Search for the cell housing the specified text and yield its [X, Y] center coordinate. 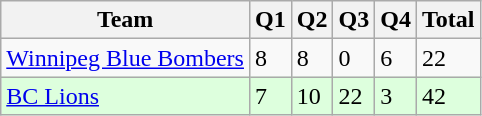
Winnipeg Blue Bombers [126, 58]
BC Lions [126, 96]
Q2 [312, 20]
Q4 [396, 20]
42 [448, 96]
3 [396, 96]
Team [126, 20]
0 [354, 58]
6 [396, 58]
Q1 [270, 20]
Q3 [354, 20]
Total [448, 20]
10 [312, 96]
7 [270, 96]
